Pinpoint the cell where the given text exists, returning its (x, y) midpoint coordinate. 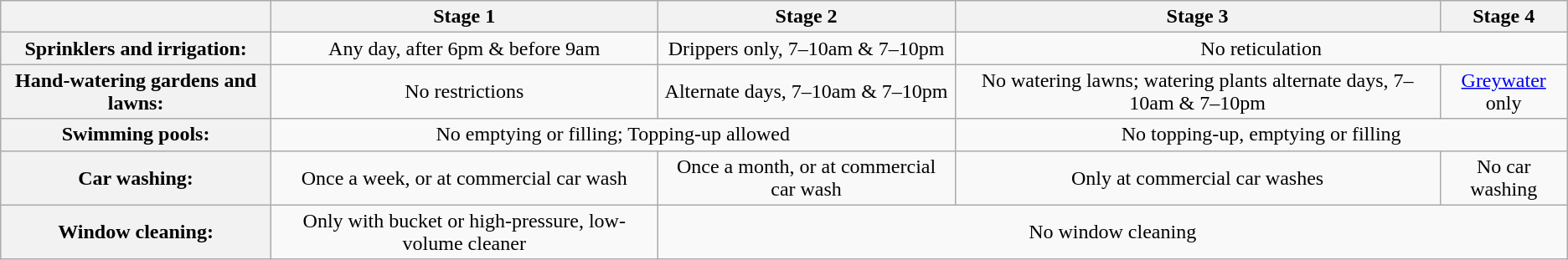
Stage 1 (464, 17)
Only at commercial car washes (1198, 177)
Any day, after 6pm & before 9am (464, 48)
Once a week, or at commercial car wash (464, 177)
Sprinklers and irrigation: (136, 48)
No reticulation (1261, 48)
Alternate days, 7–10am & 7–10pm (806, 92)
No watering lawns; watering plants alternate days, 7–10am & 7–10pm (1198, 92)
No topping-up, emptying or filling (1261, 135)
Swimming pools: (136, 135)
Stage 4 (1504, 17)
Drippers only, 7–10am & 7–10pm (806, 48)
Window cleaning: (136, 232)
Stage 2 (806, 17)
Once a month, or at commercial car wash (806, 177)
Only with bucket or high-pressure, low-volume cleaner (464, 232)
No restrictions (464, 92)
No window cleaning (1112, 232)
No car washing (1504, 177)
No emptying or filling; Topping-up allowed (613, 135)
Stage 3 (1198, 17)
Hand-watering gardens and lawns: (136, 92)
Car washing: (136, 177)
Greywater only (1504, 92)
